Scan for the cell matching the given text and deliver its (X, Y) coordinate at center. 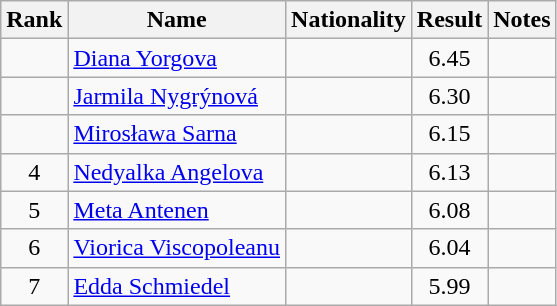
6.45 (449, 58)
6.04 (449, 248)
Rank (34, 20)
Result (449, 20)
Nedyalka Angelova (177, 172)
6.15 (449, 134)
5 (34, 210)
Name (177, 20)
Nationality (349, 20)
Edda Schmiedel (177, 286)
6.30 (449, 96)
Meta Antenen (177, 210)
6.13 (449, 172)
5.99 (449, 286)
Jarmila Nygrýnová (177, 96)
Mirosława Sarna (177, 134)
Diana Yorgova (177, 58)
6.08 (449, 210)
7 (34, 286)
4 (34, 172)
6 (34, 248)
Notes (522, 20)
Viorica Viscopoleanu (177, 248)
